Extract the (x, y) coordinate from the center of the cell holding the provided text.  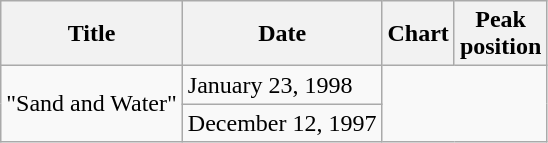
Date (282, 34)
Title (92, 34)
"Sand and Water" (92, 104)
January 23, 1998 (282, 85)
December 12, 1997 (282, 123)
Chart (418, 34)
Peakposition (500, 34)
